Scan for the cell matching the given text and deliver its [X, Y] coordinate at center. 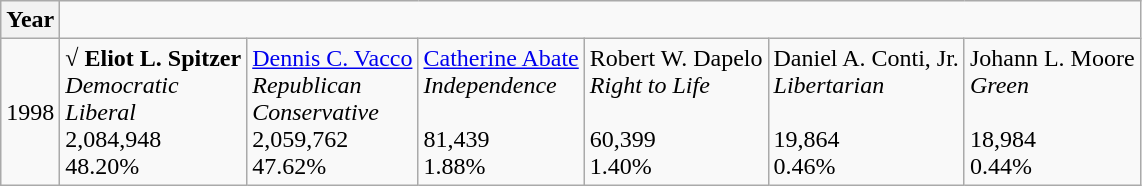
Catherine AbateIndependence81,4391.88% [501, 112]
1998 [30, 112]
Robert W. DapeloRight to Life60,3991.40% [676, 112]
Daniel A. Conti, Jr.Libertarian19,8640.46% [866, 112]
√ Eliot L. SpitzerDemocraticLiberal2,084,94848.20% [154, 112]
Year [30, 20]
Johann L. MooreGreen 18,9840.44% [1052, 112]
Dennis C. VaccoRepublicanConservative2,059,76247.62% [332, 112]
